Locate the cell with the specified text and output its (X, Y) center coordinate. 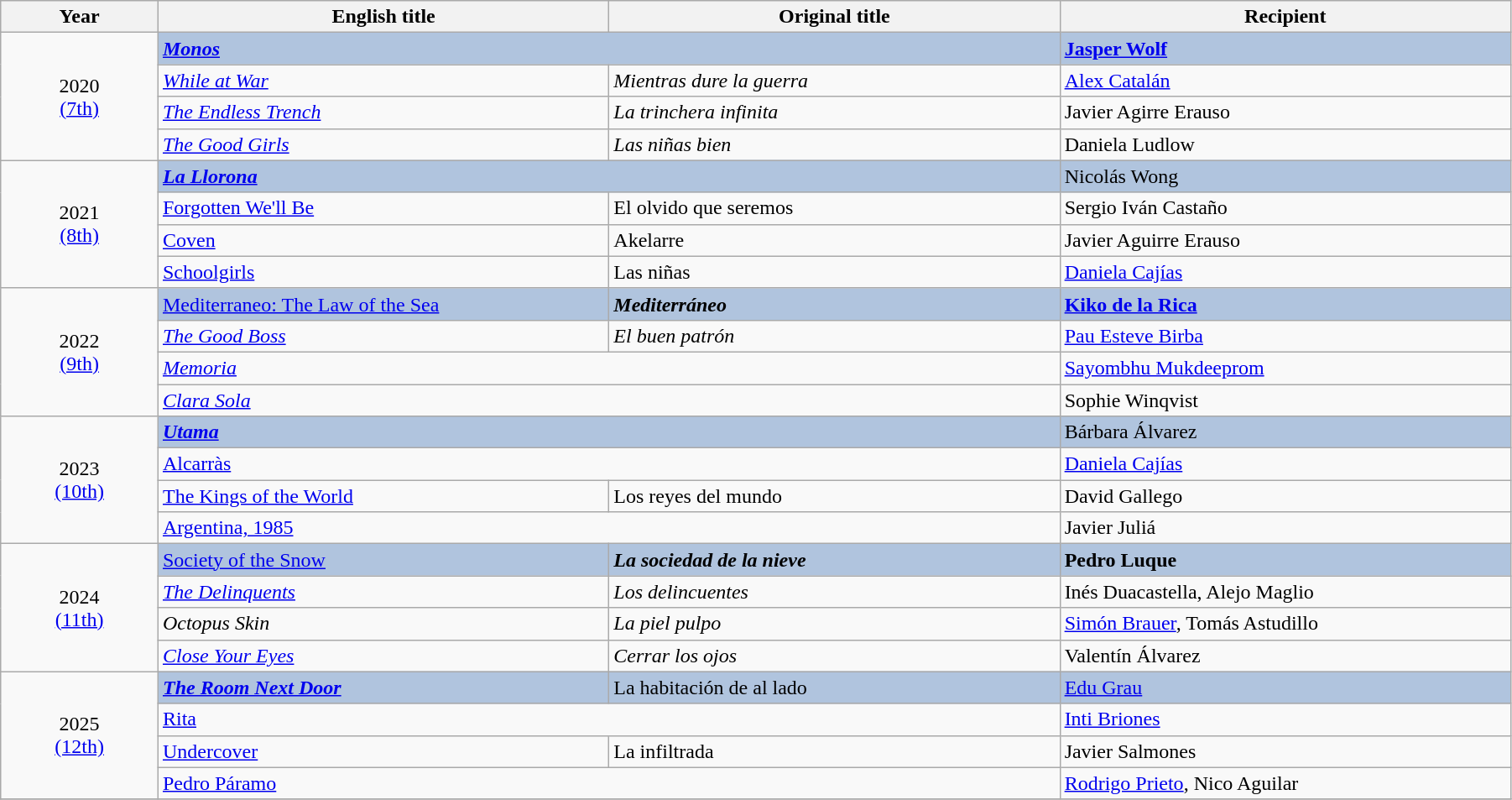
Sayombhu Mukdeeprom (1285, 368)
Los reyes del mundo (834, 496)
Javier Juliá (1285, 528)
The Delinquents (383, 592)
La Llorona (609, 176)
Alex Catalán (1285, 81)
2025(12th) (80, 735)
While at War (383, 81)
Daniela Ludlow (1285, 144)
2020(7th) (80, 97)
English title (383, 17)
Close Your Eyes (383, 656)
Alcarràs (609, 464)
La piel pulpo (834, 624)
Recipient (1285, 17)
Cerrar los ojos (834, 656)
Forgotten We'll Be (383, 208)
Society of the Snow (383, 560)
Original title (834, 17)
Year (80, 17)
Bárbara Álvarez (1285, 432)
Valentín Álvarez (1285, 656)
Rita (609, 719)
The Endless Trench (383, 112)
Mediterráneo (834, 304)
Simón Brauer, Tomás Astudillo (1285, 624)
La infiltrada (834, 751)
La trinchera infinita (834, 112)
Sergio Iván Castaño (1285, 208)
Coven (383, 240)
Schoolgirls (383, 272)
Javier Aguirre Erauso (1285, 240)
Rodrigo Prieto, Nico Aguilar (1285, 783)
Memoria (609, 368)
2023(10th) (80, 480)
El buen patrón (834, 336)
2021(8th) (80, 224)
The Kings of the World (383, 496)
Inés Duacastella, Alejo Maglio (1285, 592)
Mientras dure la guerra (834, 81)
La habitación de al lado (834, 688)
Pedro Luque (1285, 560)
Los delincuentes (834, 592)
The Good Girls (383, 144)
Utama (609, 432)
Javier Salmones (1285, 751)
2022(9th) (80, 352)
The Good Boss (383, 336)
Akelarre (834, 240)
La sociedad de la nieve (834, 560)
Sophie Winqvist (1285, 400)
Clara Sola (609, 400)
Edu Grau (1285, 688)
2024(11th) (80, 608)
Octopus Skin (383, 624)
David Gallego (1285, 496)
Pau Esteve Birba (1285, 336)
The Room Next Door (383, 688)
Undercover (383, 751)
Argentina, 1985 (609, 528)
Jasper Wolf (1285, 49)
Javier Agirre Erauso (1285, 112)
Las niñas (834, 272)
Monos (609, 49)
Pedro Páramo (609, 783)
Las niñas bien (834, 144)
El olvido que seremos (834, 208)
Nicolás Wong (1285, 176)
Mediterraneo: The Law of the Sea (383, 304)
Kiko de la Rica (1285, 304)
Inti Briones (1285, 719)
